Provide the (x, y) coordinate of the cell's center where the given text is located.  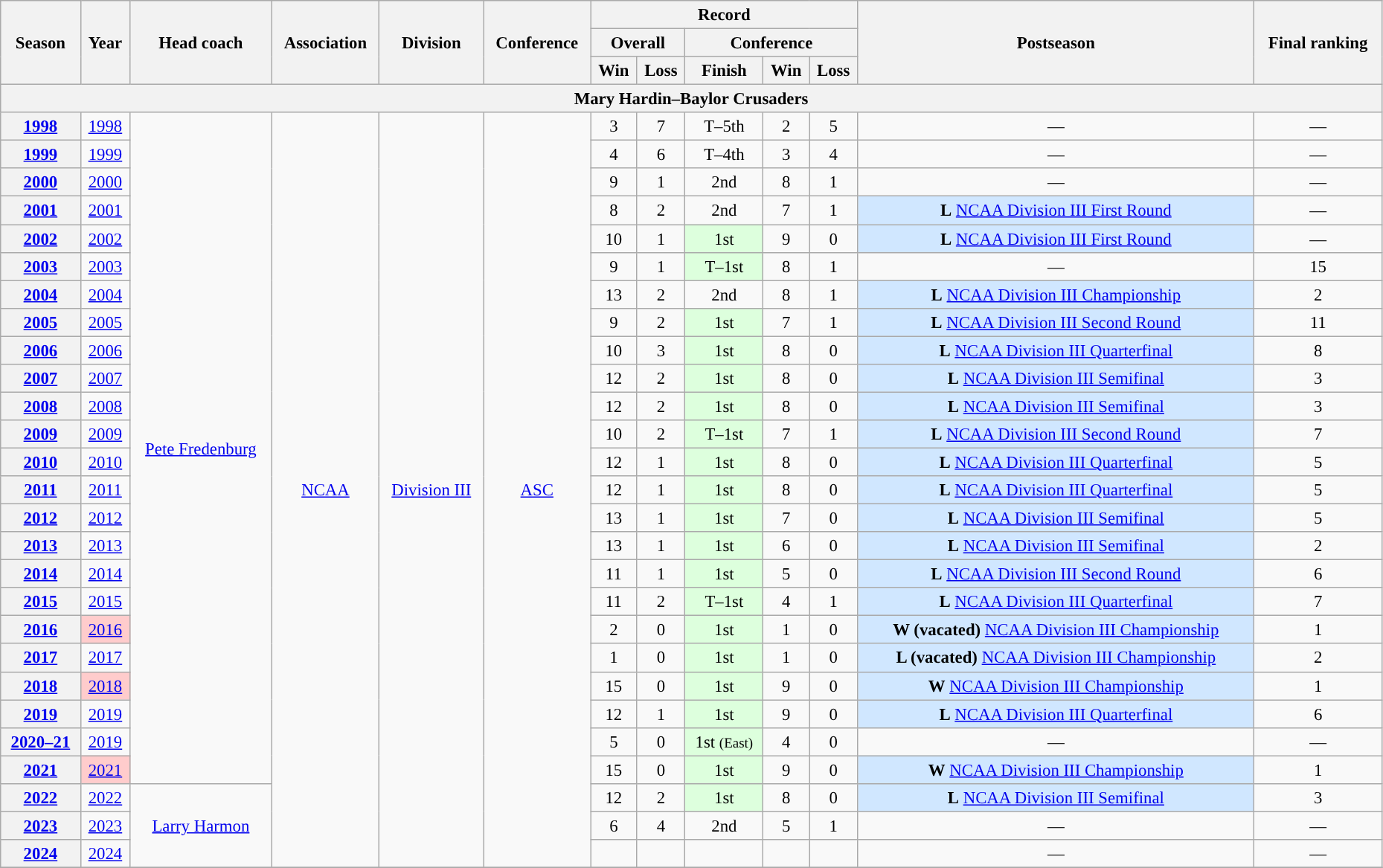
L (vacated) NCAA Division III Championship (1056, 658)
NCAA (326, 489)
Mary Hardin–Baylor Crusaders (692, 99)
T–5th (725, 126)
Division (431, 43)
ASC (537, 489)
2020–21 (40, 742)
Finish (725, 71)
1st (East) (725, 742)
Division III (431, 489)
Association (326, 43)
Pete Fredenburg (201, 448)
Record (725, 15)
W (vacated) NCAA Division III Championship (1056, 630)
Final ranking (1318, 43)
Larry Harmon (201, 826)
Year (106, 43)
Overall (638, 43)
Head coach (201, 43)
Season (40, 43)
L NCAA Division III Championship (1056, 295)
T–4th (725, 155)
Postseason (1056, 43)
